Extract the (x, y) coordinate from the center of the cell holding the provided text.  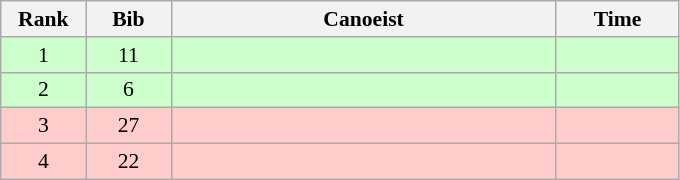
1 (44, 55)
6 (128, 90)
2 (44, 90)
Bib (128, 19)
22 (128, 162)
4 (44, 162)
3 (44, 126)
11 (128, 55)
Rank (44, 19)
Time (618, 19)
Canoeist (364, 19)
27 (128, 126)
